Output the [X, Y] coordinate of the center of the cell containing the given text.  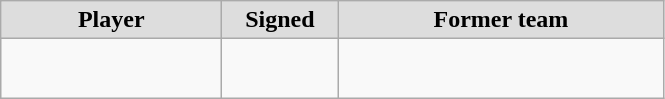
Signed [280, 20]
Player [112, 20]
Former team [501, 20]
